Extract the [X, Y] coordinate from the center of the cell holding the provided text.  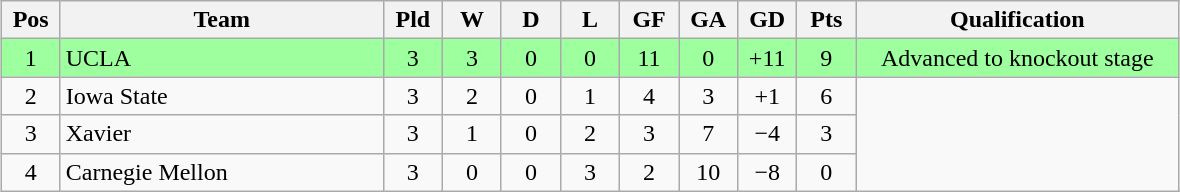
−8 [768, 172]
7 [708, 134]
11 [650, 58]
+1 [768, 96]
6 [826, 96]
Carnegie Mellon [222, 172]
Pos [30, 20]
D [530, 20]
Pts [826, 20]
Team [222, 20]
Qualification [1018, 20]
UCLA [222, 58]
Iowa State [222, 96]
9 [826, 58]
Xavier [222, 134]
10 [708, 172]
GD [768, 20]
Pld [412, 20]
Advanced to knockout stage [1018, 58]
+11 [768, 58]
GF [650, 20]
−4 [768, 134]
GA [708, 20]
W [472, 20]
L [590, 20]
